Search for the cell housing the specified text and yield its [x, y] center coordinate. 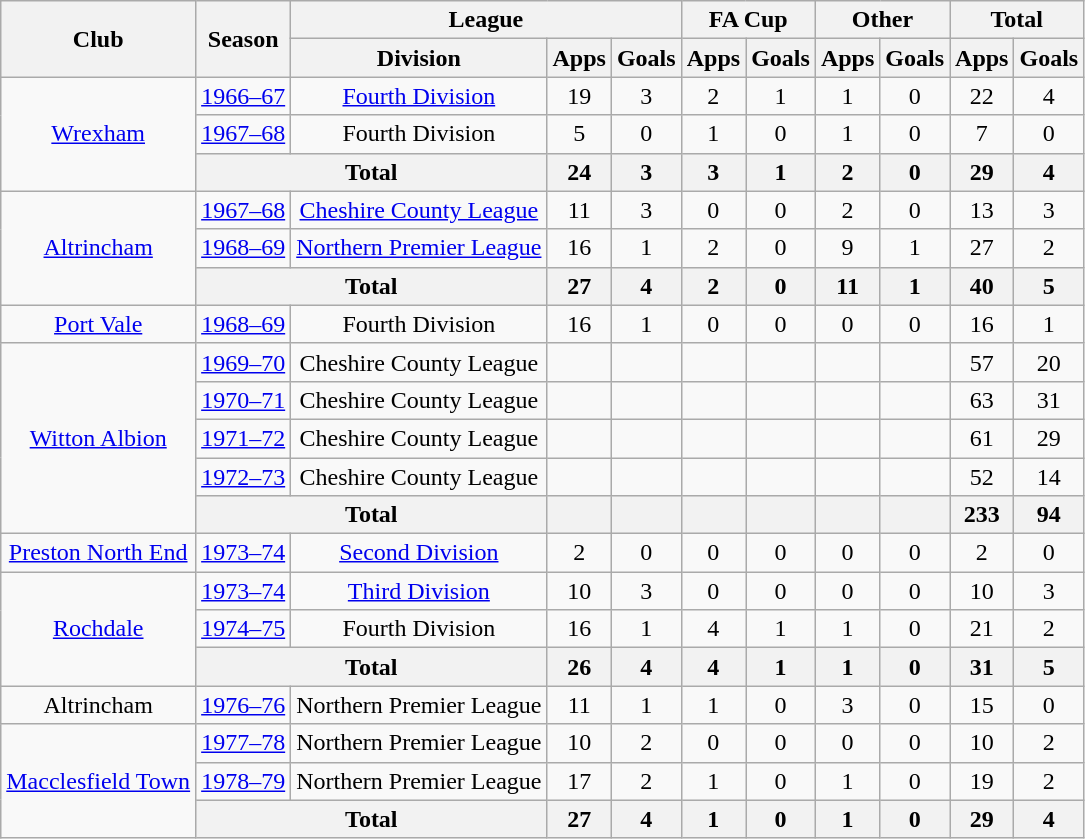
1972–73 [244, 477]
13 [982, 210]
FA Cup [748, 20]
7 [982, 134]
94 [1049, 515]
Macclesfield Town [98, 781]
1977–78 [244, 743]
Wrexham [98, 134]
1966–67 [244, 96]
Witton Albion [98, 438]
Other [882, 20]
Rochdale [98, 629]
Port Vale [98, 324]
Second Division [419, 553]
1978–79 [244, 781]
Season [244, 39]
21 [982, 629]
9 [847, 248]
Division [419, 58]
40 [982, 286]
1971–72 [244, 438]
15 [982, 705]
26 [579, 667]
1976–76 [244, 705]
57 [982, 362]
24 [579, 172]
Club [98, 39]
22 [982, 96]
14 [1049, 477]
Third Division [419, 591]
1969–70 [244, 362]
League [486, 20]
233 [982, 515]
61 [982, 438]
1974–75 [244, 629]
52 [982, 477]
Preston North End [98, 553]
1970–71 [244, 400]
20 [1049, 362]
17 [579, 781]
63 [982, 400]
